For the text-containing cell, return its midpoint in (X, Y) coordinate format. 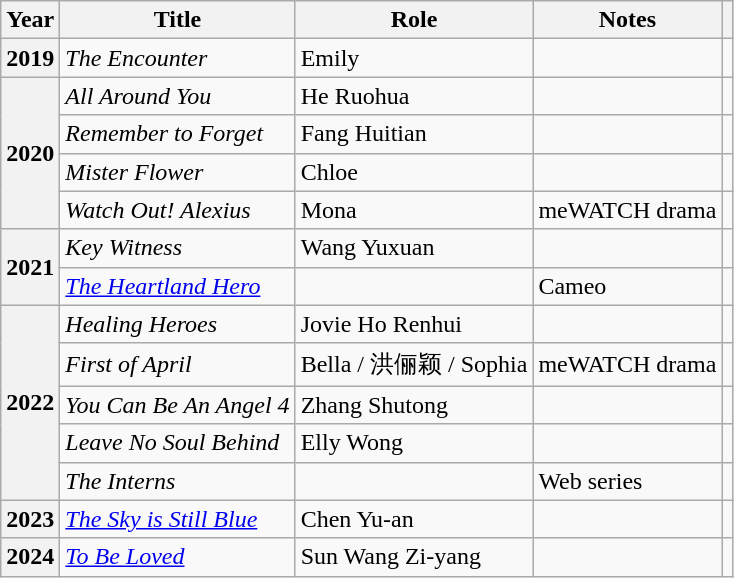
You Can Be An Angel 4 (178, 405)
Fang Huitian (414, 134)
Year (30, 20)
Leave No Soul Behind (178, 443)
Healing Heroes (178, 324)
Watch Out! Alexius (178, 210)
Web series (628, 481)
Elly Wong (414, 443)
Jovie Ho Renhui (414, 324)
The Interns (178, 481)
2022 (30, 402)
The Heartland Hero (178, 286)
Zhang Shutong (414, 405)
To Be Loved (178, 557)
Bella / 洪俪颖 / Sophia (414, 364)
Sun Wang Zi-yang (414, 557)
The Encounter (178, 58)
2024 (30, 557)
Cameo (628, 286)
2019 (30, 58)
All Around You (178, 96)
Remember to Forget (178, 134)
Wang Yuxuan (414, 248)
Mister Flower (178, 172)
Mona (414, 210)
Title (178, 20)
2021 (30, 267)
First of April (178, 364)
The Sky is Still Blue (178, 519)
He Ruohua (414, 96)
Emily (414, 58)
2023 (30, 519)
Chen Yu-an (414, 519)
Role (414, 20)
Notes (628, 20)
Key Witness (178, 248)
Chloe (414, 172)
2020 (30, 153)
